Detect which cell encompasses the target text, then output its (X, Y) center coordinate. 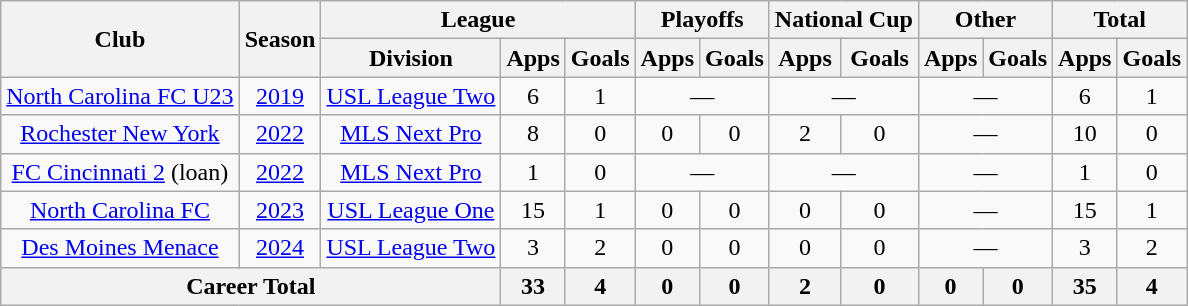
North Carolina FC (120, 210)
2024 (280, 248)
35 (1085, 286)
National Cup (844, 20)
Des Moines Menace (120, 248)
Other (985, 20)
FC Cincinnati 2 (loan) (120, 172)
Club (120, 39)
8 (533, 134)
Career Total (251, 286)
Season (280, 39)
League (478, 20)
Division (411, 58)
2019 (280, 96)
Playoffs (702, 20)
North Carolina FC U23 (120, 96)
2023 (280, 210)
10 (1085, 134)
33 (533, 286)
Rochester New York (120, 134)
USL League One (411, 210)
Total (1120, 20)
